From the cell containing the given text, extract its center point as (X, Y) coordinate. 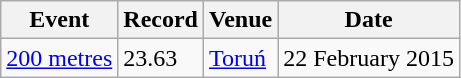
22 February 2015 (369, 58)
Event (60, 20)
Toruń (241, 58)
Record (161, 20)
23.63 (161, 58)
200 metres (60, 58)
Date (369, 20)
Venue (241, 20)
